Determine the [x, y] coordinate at the center of the cell enclosing the given text.  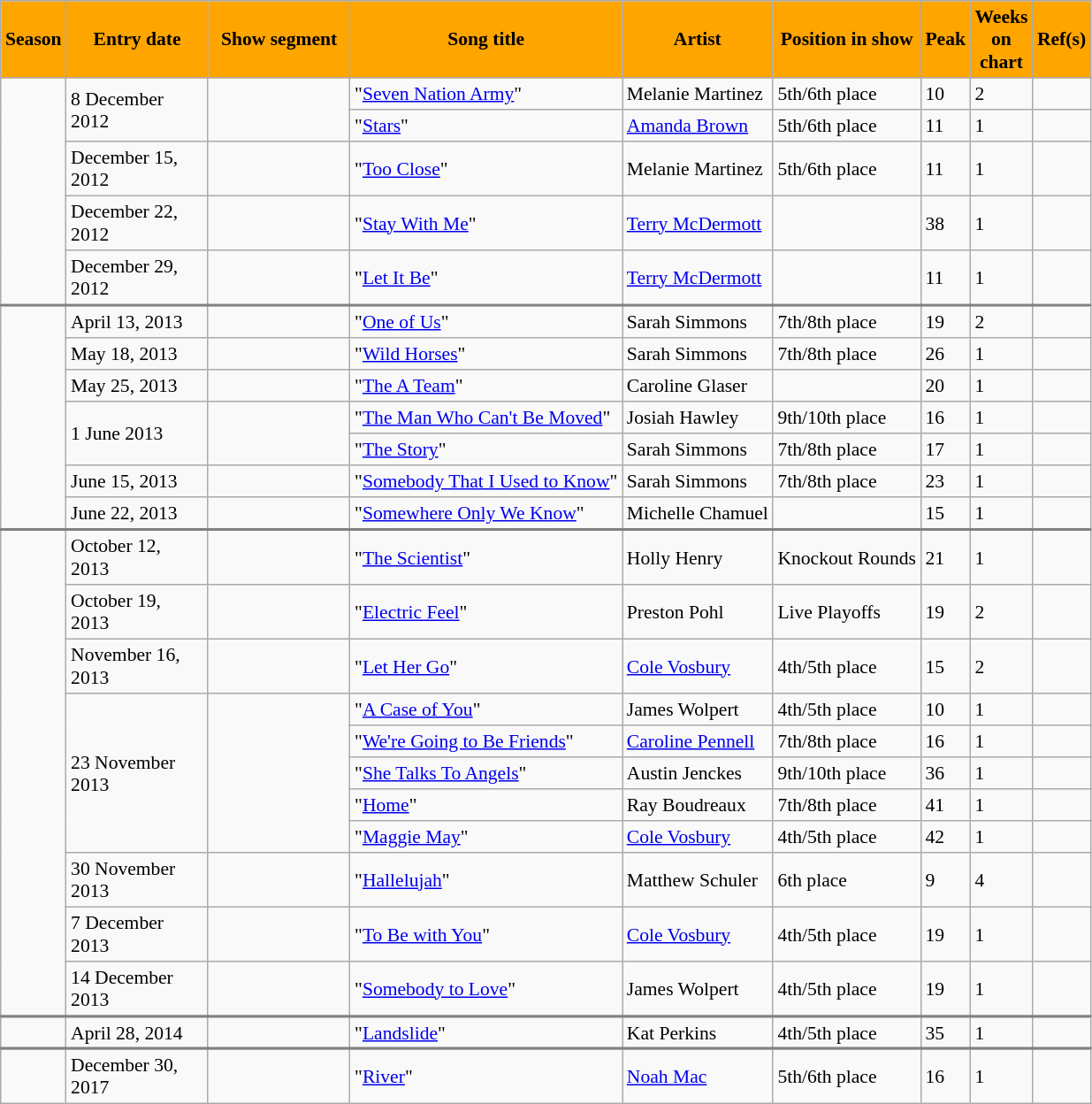
36 [945, 773]
"She Talks To Angels" [486, 773]
December 15, 2012 [137, 169]
Live Playoffs [847, 612]
23 November 2013 [137, 773]
Caroline Glaser [699, 386]
"River" [486, 1076]
April 13, 2013 [137, 322]
Season [34, 39]
1 June 2013 [137, 433]
"One of Us" [486, 322]
21 [945, 557]
26 [945, 354]
"The A Team" [486, 386]
October 12, 2013 [137, 557]
"Too Close" [486, 169]
"Let Her Go" [486, 667]
38 [945, 224]
"Let It Be" [486, 278]
8 December 2012 [137, 110]
Matthew Schuler [699, 880]
"The Scientist" [486, 557]
June 22, 2013 [137, 513]
"Stars" [486, 126]
"Somebody to Love" [486, 989]
November 16, 2013 [137, 667]
October 19, 2013 [137, 612]
41 [945, 805]
17 [945, 449]
6th place [847, 880]
Michelle Chamuel [699, 513]
May 25, 2013 [137, 386]
7 December 2013 [137, 935]
Ref(s) [1062, 39]
Austin Jenckes [699, 773]
42 [945, 837]
"Hallelujah" [486, 880]
Preston Pohl [699, 612]
4 [1001, 880]
Kat Perkins [699, 1033]
23 [945, 481]
"Wild Horses" [486, 354]
"Maggie May" [486, 837]
Artist [699, 39]
Amanda Brown [699, 126]
"Somewhere Only We Know" [486, 513]
December 30, 2017 [137, 1076]
"To Be with You" [486, 935]
Holly Henry [699, 557]
Entry date [137, 39]
"We're Going to Be Friends" [486, 741]
Noah Mac [699, 1076]
"Electric Feel" [486, 612]
Knockout Rounds [847, 557]
May 18, 2013 [137, 354]
Josiah Hawley [699, 418]
Caroline Pennell [699, 741]
Song title [486, 39]
20 [945, 386]
14 December 2013 [137, 989]
"Stay With Me" [486, 224]
"A Case of You" [486, 709]
30 November 2013 [137, 880]
Ray Boudreaux [699, 805]
9 [945, 880]
Weeksonchart [1001, 39]
"Somebody That I Used to Know" [486, 481]
"Home" [486, 805]
"The Story" [486, 449]
Position in show [847, 39]
"Seven Nation Army" [486, 94]
"Landslide" [486, 1033]
Show segment [279, 39]
April 28, 2014 [137, 1033]
"The Man Who Can't Be Moved" [486, 418]
Peak [945, 39]
June 15, 2013 [137, 481]
December 29, 2012 [137, 278]
35 [945, 1033]
December 22, 2012 [137, 224]
